Identify which cell holds the provided text, then report its (X, Y) central coordinate. 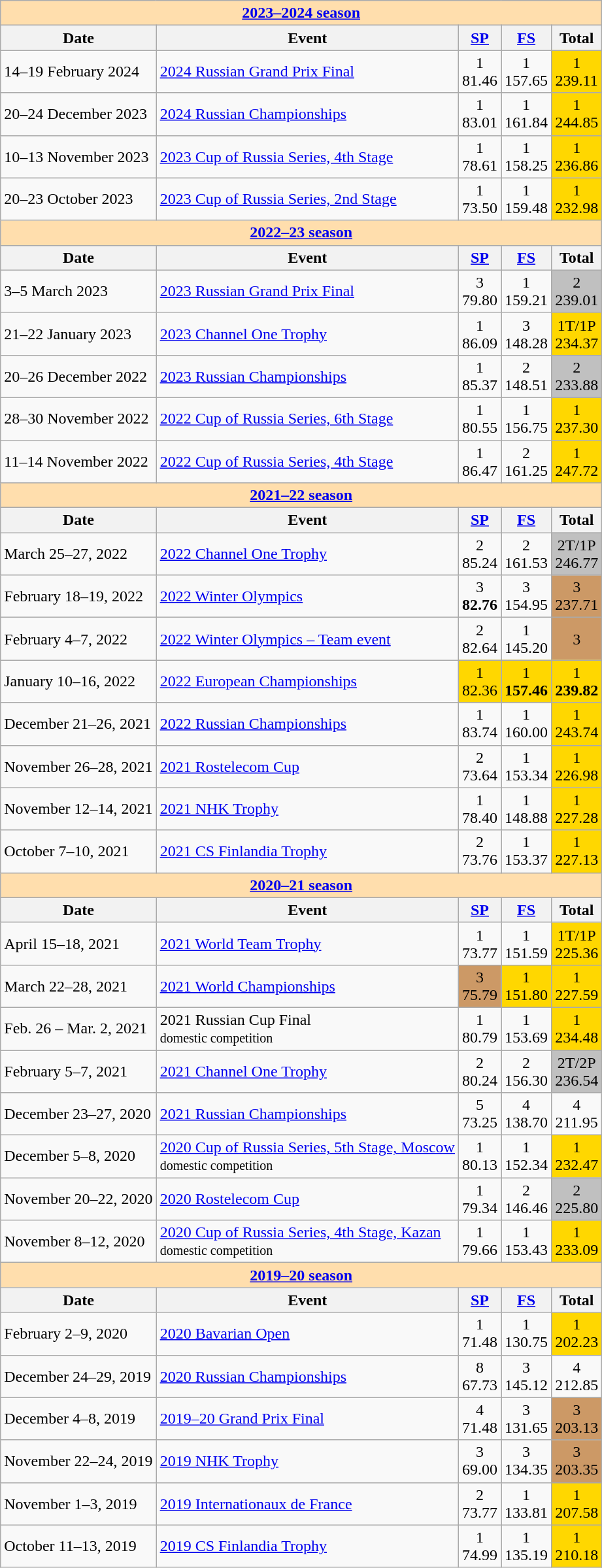
1 151.59 (527, 944)
1 80.79 (480, 1029)
1 153.34 (527, 766)
2022 Winter Olympics – Team event (307, 639)
1 153.37 (527, 851)
2019 CS Finlandia Trophy (307, 1546)
2019–20 season (301, 1275)
2023 Russian Championships (307, 376)
2 82.64 (480, 639)
2023–2024 season (301, 13)
2019–20 Grand Prix Final (307, 1418)
11–14 November 2022 (78, 461)
November 26–28, 2021 (78, 766)
1 151.80 (527, 986)
2 233.88 (577, 376)
2024 Russian Championships (307, 114)
December 4–8, 2019 (78, 1418)
1 148.88 (527, 809)
2022 European Championships (307, 681)
1 73.77 (480, 944)
2020 Cup of Russia Series, 4th Stage, Kazan domestic competition (307, 1242)
2022 Cup of Russia Series, 6th Stage (307, 418)
20–23 October 2023 (78, 199)
3 145.12 (527, 1376)
20–26 December 2022 (78, 376)
2020 Russian Championships (307, 1376)
3 203.13 (577, 1418)
3 154.95 (527, 596)
December 23–27, 2020 (78, 1114)
November 22–24, 2019 (78, 1461)
1 78.61 (480, 157)
21–22 January 2023 (78, 333)
3 237.71 (577, 596)
1 232.98 (577, 199)
2022 Russian Championships (307, 724)
14–19 February 2024 (78, 72)
2T/1P 246.77 (577, 554)
March 22–28, 2021 (78, 986)
2021 Channel One Trophy (307, 1071)
1 79.66 (480, 1242)
3 75.79 (480, 986)
20–24 December 2023 (78, 114)
1 135.19 (527, 1546)
3 82.76 (480, 596)
2023 Russian Grand Prix Final (307, 292)
1 145.20 (527, 639)
2 73.77 (480, 1503)
February 5–7, 2021 (78, 1071)
1 73.50 (480, 199)
3 (577, 639)
3 79.80 (480, 292)
2019 NHK Trophy (307, 1461)
2023 Cup of Russia Series, 2nd Stage (307, 199)
4 71.48 (480, 1418)
November 8–12, 2020 (78, 1242)
1 227.28 (577, 809)
1 234.48 (577, 1029)
5 73.25 (480, 1114)
28–30 November 2022 (78, 418)
3 203.35 (577, 1461)
1 79.34 (480, 1199)
October 7–10, 2021 (78, 851)
1 157.65 (527, 72)
4 138.70 (527, 1114)
1 227.59 (577, 986)
2021 World Championships (307, 986)
1 232.47 (577, 1157)
2022–23 season (301, 233)
1T/1P225.36 (577, 944)
December 24–29, 2019 (78, 1376)
2 225.80 (577, 1199)
1 86.09 (480, 333)
1T/1P 234.37 (577, 333)
1 130.75 (527, 1333)
1 226.98 (577, 766)
November 1–3, 2019 (78, 1503)
2021 NHK Trophy (307, 809)
2019 Internationaux de France (307, 1503)
1 233.09 (577, 1242)
2022 Cup of Russia Series, 4th Stage (307, 461)
2020 Cup of Russia Series, 5th Stage, Moscow domestic competition (307, 1157)
February 18–19, 2022 (78, 596)
2021 Rostelecom Cup (307, 766)
1 78.40 (480, 809)
1 83.74 (480, 724)
8 67.73 (480, 1376)
2023 Channel One Trophy (307, 333)
2 161.53 (527, 554)
1 237.30 (577, 418)
2021 CS Finlandia Trophy (307, 851)
1 133.81 (527, 1503)
2021 World Team Trophy (307, 944)
2 73.64 (480, 766)
December 5–8, 2020 (78, 1157)
1 82.36 (480, 681)
October 11–13, 2019 (78, 1546)
4 211.95 (577, 1114)
1 247.72 (577, 461)
1 85.37 (480, 376)
1 153.69 (527, 1029)
1 227.13 (577, 851)
1 153.43 (527, 1242)
1 159.21 (527, 292)
January 10–16, 2022 (78, 681)
1 236.86 (577, 157)
April 15–18, 2021 (78, 944)
1 207.58 (577, 1503)
1 160.00 (527, 724)
1 239.82 (577, 681)
2 80.24 (480, 1071)
10–13 November 2023 (78, 157)
December 21–26, 2021 (78, 724)
2021–22 season (301, 495)
2 148.51 (527, 376)
1 80.13 (480, 1157)
1 243.74 (577, 724)
1 83.01 (480, 114)
2 85.24 (480, 554)
2 146.46 (527, 1199)
1 81.46 (480, 72)
1 159.48 (527, 199)
2 156.30 (527, 1071)
1 239.11 (577, 72)
3 134.35 (527, 1461)
3 69.00 (480, 1461)
3–5 March 2023 (78, 292)
1 80.55 (480, 418)
2023 Cup of Russia Series, 4th Stage (307, 157)
February 2–9, 2020 (78, 1333)
2020 Bavarian Open (307, 1333)
2021 Russian Championships (307, 1114)
November 20–22, 2020 (78, 1199)
2020–21 season (301, 885)
2022 Winter Olympics (307, 596)
2021 Russian Cup Final domestic competition (307, 1029)
1 71.48 (480, 1333)
1 74.99 (480, 1546)
1 86.47 (480, 461)
2024 Russian Grand Prix Final (307, 72)
2 73.76 (480, 851)
1 161.84 (527, 114)
4 212.85 (577, 1376)
February 4–7, 2022 (78, 639)
1 152.34 (527, 1157)
2022 Channel One Trophy (307, 554)
2T/2P 236.54 (577, 1071)
Feb. 26 – Mar. 2, 2021 (78, 1029)
1 158.25 (527, 157)
1 210.18 (577, 1546)
November 12–14, 2021 (78, 809)
2 161.25 (527, 461)
2 239.01 (577, 292)
1 156.75 (527, 418)
1 157.46 (527, 681)
1 244.85 (577, 114)
3 131.65 (527, 1418)
March 25–27, 2022 (78, 554)
2020 Rostelecom Cup (307, 1199)
1 202.23 (577, 1333)
3 148.28 (527, 333)
